Pinpoint the cell where the given text exists, returning its (X, Y) midpoint coordinate. 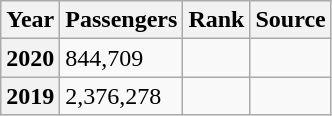
Year (30, 20)
Rank (216, 20)
2020 (30, 58)
2,376,278 (122, 96)
844,709 (122, 58)
2019 (30, 96)
Passengers (122, 20)
Source (290, 20)
